Pinpoint the cell where the given text exists, returning its [X, Y] midpoint coordinate. 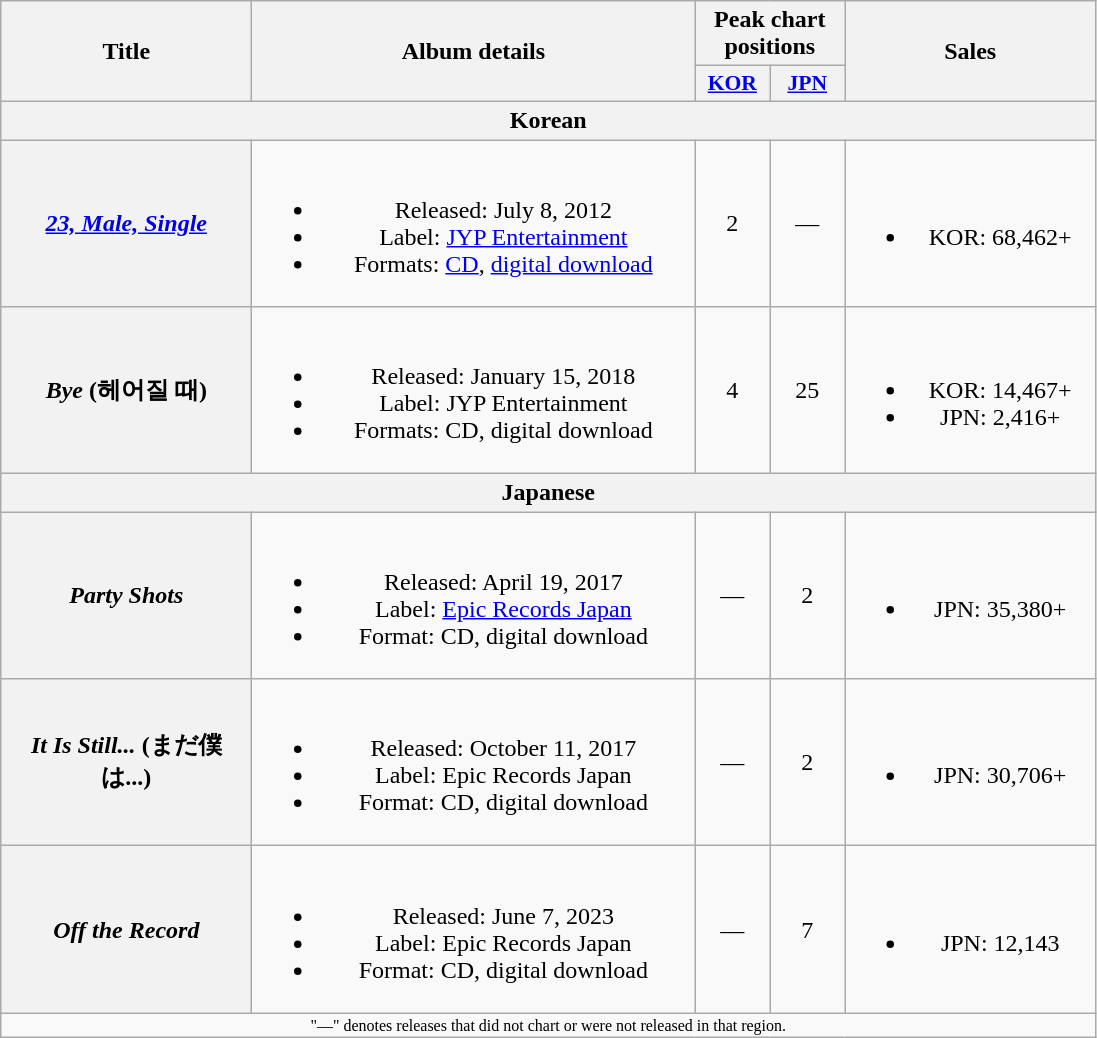
Japanese [548, 493]
Korean [548, 120]
JPN [808, 84]
JPN: 35,380+ [970, 596]
Released: October 11, 2017Label: Epic Records JapanFormat: CD, digital download [474, 762]
Peak chart positions [770, 34]
Bye (헤어질 때) [126, 390]
KOR: 14,467+JPN: 2,416+ [970, 390]
Released: April 19, 2017Label: Epic Records JapanFormat: CD, digital download [474, 596]
4 [732, 390]
KOR [732, 84]
KOR: 68,462+ [970, 224]
"—" denotes releases that did not chart or were not released in that region. [548, 1025]
Released: July 8, 2012Label: JYP EntertainmentFormats: CD, digital download [474, 224]
Released: June 7, 2023Label: Epic Records JapanFormat: CD, digital download [474, 930]
Sales [970, 52]
Title [126, 52]
Party Shots [126, 596]
7 [808, 930]
23, Male, Single [126, 224]
25 [808, 390]
Off the Record [126, 930]
JPN: 30,706+ [970, 762]
Released: January 15, 2018Label: JYP EntertainmentFormats: CD, digital download [474, 390]
Album details [474, 52]
JPN: 12,143 [970, 930]
It Is Still... (まだ僕は...) [126, 762]
